Return (x, y) of the center of cell containing provided text 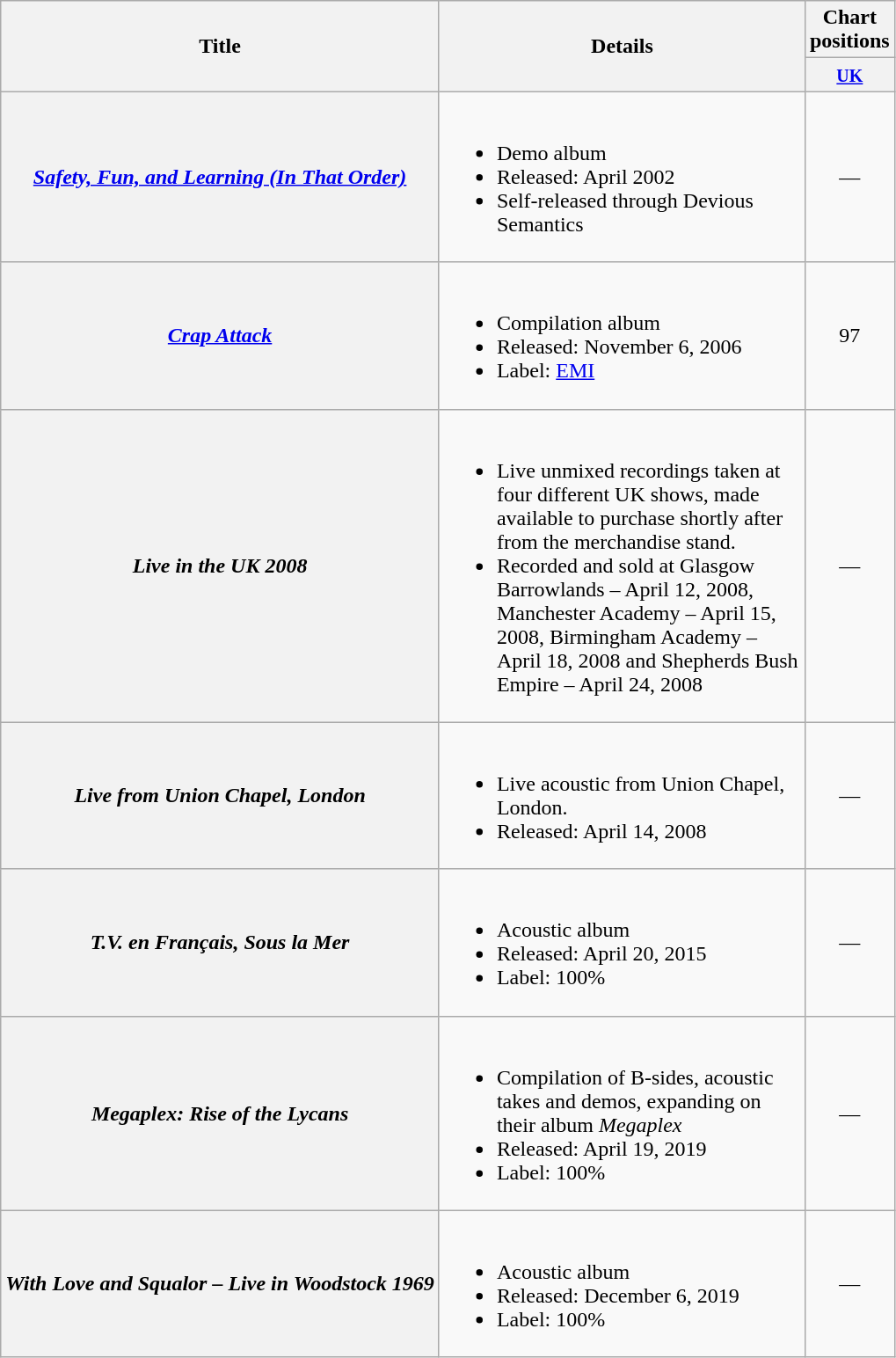
Live from Union Chapel, London (220, 795)
UK (849, 75)
Details (622, 46)
Compilation albumReleased: November 6, 2006Label: EMI (622, 336)
Crap Attack (220, 336)
Compilation of B-sides, acoustic takes and demos, expanding on their album MegaplexReleased: April 19, 2019Label: 100% (622, 1113)
Title (220, 46)
Acoustic albumReleased: April 20, 2015Label: 100% (622, 943)
Chart positions (849, 30)
T.V. en Français, Sous la Mer (220, 943)
97 (849, 336)
Live in the UK 2008 (220, 566)
Demo albumReleased: April 2002Self-released through Devious Semantics (622, 177)
Live acoustic from Union Chapel, London.Released: April 14, 2008 (622, 795)
Megaplex: Rise of the Lycans (220, 1113)
With Love and Squalor – Live in Woodstock 1969 (220, 1284)
Safety, Fun, and Learning (In That Order) (220, 177)
Acoustic albumReleased: December 6, 2019Label: 100% (622, 1284)
